Locate the cell with the specified text and output its (x, y) center coordinate. 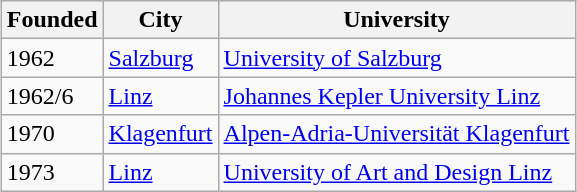
City (160, 20)
University of Salzburg (396, 58)
University (396, 20)
Johannes Kepler University Linz (396, 96)
1973 (52, 172)
Founded (52, 20)
1970 (52, 134)
1962 (52, 58)
1962/6 (52, 96)
Salzburg (160, 58)
University of Art and Design Linz (396, 172)
Klagenfurt (160, 134)
Alpen-Adria-Universität Klagenfurt (396, 134)
